Search for the cell housing the specified text and yield its (x, y) center coordinate. 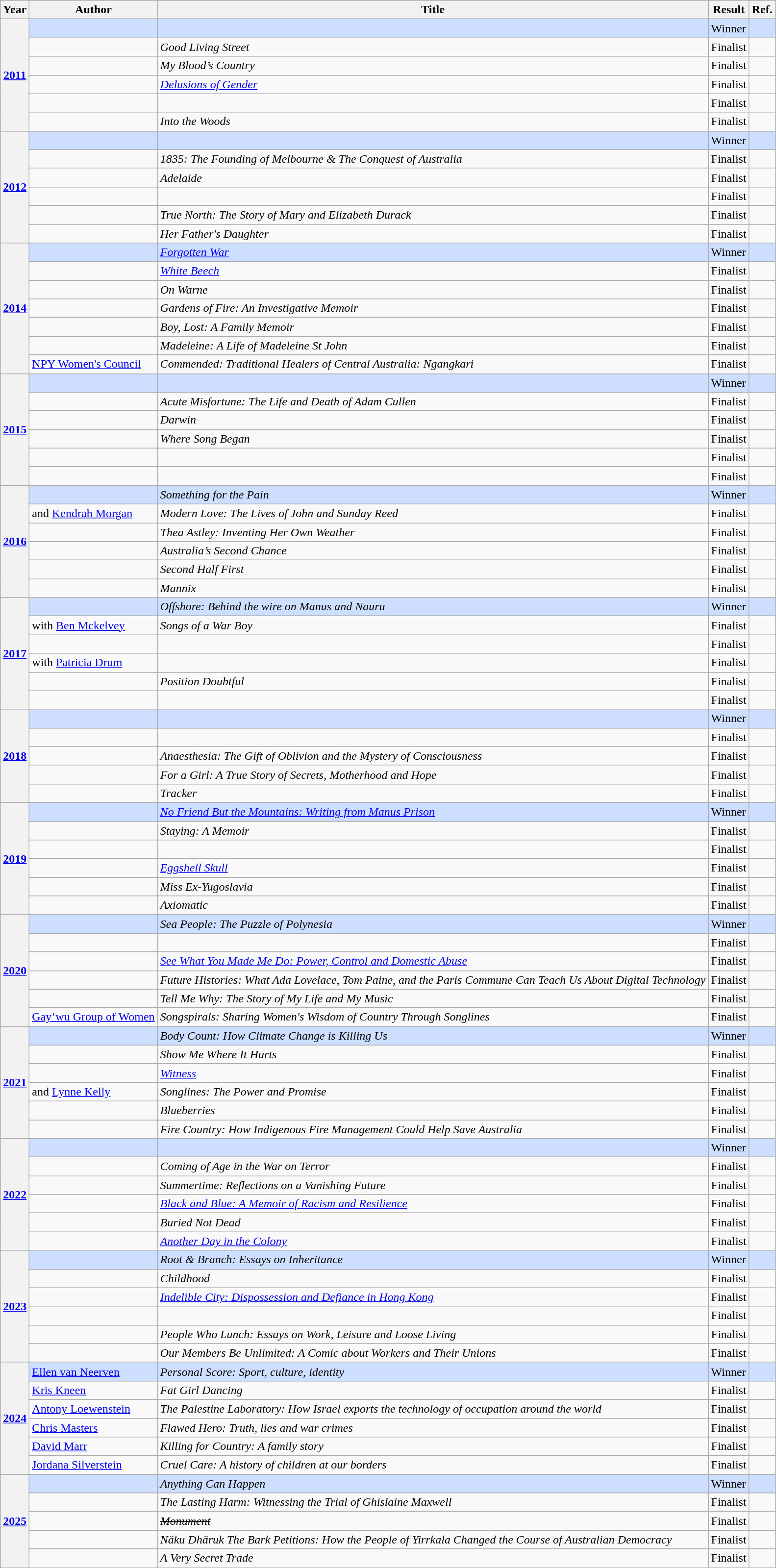
Australia’s Second Chance (433, 551)
Thea Astley: Inventing Her Own Weather (433, 532)
Offshore: Behind the wire on Manus and Nauru (433, 607)
2020 (15, 971)
and Lynne Kelly (93, 1092)
Cruel Care: A history of children at our borders (433, 1465)
Boy, Lost: A Family Memoir (433, 327)
Delusions of Gender (433, 84)
Forgotten War (433, 252)
Monument (433, 1521)
2011 (15, 75)
A Very Secret Trade (433, 1558)
and Kendrah Morgan (93, 513)
Ellen van Neerven (93, 1371)
Staying: A Memoir (433, 831)
with Patricia Drum (93, 663)
Flawed Hero: Truth, lies and war crimes (433, 1428)
Author (93, 10)
Killing for Country: A family story (433, 1446)
On Warne (433, 290)
2023 (15, 1306)
2012 (15, 187)
David Marr (93, 1446)
Ref. (762, 10)
No Friend But the Mountains: Writing from Manus Prison (433, 812)
Her Father's Daughter (433, 234)
Fire Country: How Indigenous Fire Management Could Help Save Australia (433, 1129)
Something for the Pain (433, 495)
Blueberries (433, 1110)
Kris Kneen (93, 1390)
White Beech (433, 271)
Witness (433, 1073)
Modern Love: The Lives of John and Sunday Reed (433, 513)
Position Doubtful (433, 681)
Another Day in the Colony (433, 1241)
Our Members Be Unlimited: A Comic about Workers and Their Unions (433, 1353)
Songlines: The Power and Promise (433, 1092)
Body Count: How Climate Change is Killing Us (433, 1036)
Future Histories: What Ada Lovelace, Tom Paine, and the Paris Commune Can Teach Us About Digital Technology (433, 980)
Childhood (433, 1278)
Buried Not Dead (433, 1222)
People Who Lunch: Essays on Work, Leisure and Loose Living (433, 1334)
Black and Blue: A Memoir of Racism and Resilience (433, 1204)
Madeleine: A Life of Madeleine St John (433, 346)
Indelible City: Dispossession and Defiance in Hong Kong (433, 1297)
Coming of Age in the War on Terror (433, 1167)
Näku Dhäruk The Bark Petitions: How the People of Yirrkala Changed the Course of Australian Democracy (433, 1540)
The Palestine Laboratory: How Israel exports the technology of occupation around the world (433, 1409)
Good Living Street (433, 47)
Sea People: The Puzzle of Polynesia (433, 924)
Darwin (433, 420)
with Ben Mckelvey (93, 625)
2024 (15, 1418)
Anaesthesia: The Gift of Oblivion and the Mystery of Consciousness (433, 756)
2018 (15, 756)
My Blood’s Country (433, 66)
For a Girl: A True Story of Secrets, Motherhood and Hope (433, 774)
Into the Woods (433, 122)
Title (433, 10)
2022 (15, 1195)
Second Half First (433, 570)
Mannix (433, 588)
Year (15, 10)
Antony Loewenstein (93, 1409)
2017 (15, 653)
Result (728, 10)
True North: The Story of Mary and Elizabeth Durack (433, 215)
Axiomatic (433, 905)
Root & Branch: Essays on Inheritance (433, 1260)
Tell Me Why: The Story of My Life and My Music (433, 998)
2015 (15, 429)
Gay’wu Group of Women (93, 1017)
Songs of a War Boy (433, 625)
Commended: Traditional Healers of Central Australia: Ngangkari (433, 364)
Fat Girl Dancing (433, 1390)
2016 (15, 541)
2021 (15, 1082)
Adelaide (433, 177)
Tracker (433, 793)
Where Song Began (433, 439)
2014 (15, 308)
See What You Made Me Do: Power, Control and Domestic Abuse (433, 961)
2025 (15, 1521)
Acute Misfortune: The Life and Death of Adam Cullen (433, 401)
Summertime: Reflections on a Vanishing Future (433, 1185)
NPY Women's Council (93, 364)
Show Me Where It Hurts (433, 1054)
Miss Ex-Yugoslavia (433, 887)
1835: The Founding of Melbourne & The Conquest of Australia (433, 159)
Chris Masters (93, 1428)
The Lasting Harm: Witnessing the Trial of Ghislaine Maxwell (433, 1502)
Songspirals: Sharing Women's Wisdom of Country Through Songlines (433, 1017)
Personal Score: Sport, culture, identity (433, 1371)
Eggshell Skull (433, 868)
Jordana Silverstein (93, 1465)
2019 (15, 858)
Gardens of Fire: An Investigative Memoir (433, 308)
Anything Can Happen (433, 1484)
